Capture the cell that displays the provided text and extract its (x, y) central coordinate. 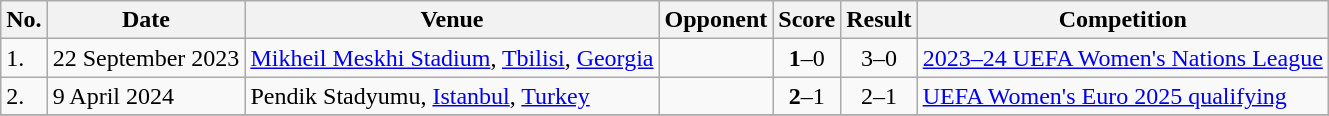
Venue (452, 20)
UEFA Women's Euro 2025 qualifying (1122, 96)
2. (24, 96)
22 September 2023 (146, 58)
Opponent (716, 20)
3–0 (879, 58)
Competition (1122, 20)
2023–24 UEFA Women's Nations League (1122, 58)
No. (24, 20)
1. (24, 58)
9 April 2024 (146, 96)
Mikheil Meskhi Stadium, Tbilisi, Georgia (452, 58)
Pendik Stadyumu, Istanbul, Turkey (452, 96)
Date (146, 20)
1–0 (807, 58)
Score (807, 20)
Result (879, 20)
